Determine the (x, y) coordinate at the center of the cell enclosing the given text.  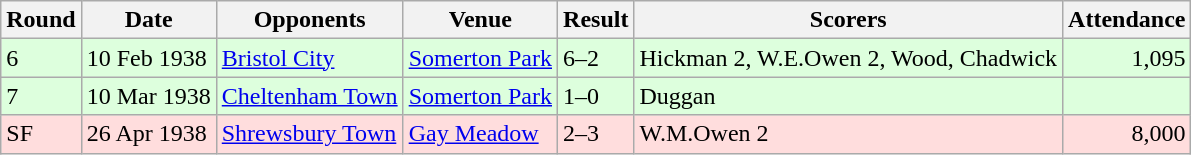
6 (41, 58)
Round (41, 20)
Bristol City (310, 58)
Gay Meadow (480, 134)
Venue (480, 20)
6–2 (596, 58)
26 Apr 1938 (148, 134)
10 Feb 1938 (148, 58)
Shrewsbury Town (310, 134)
Cheltenham Town (310, 96)
2–3 (596, 134)
W.M.Owen 2 (848, 134)
Hickman 2, W.E.Owen 2, Wood, Chadwick (848, 58)
Result (596, 20)
8,000 (1127, 134)
SF (41, 134)
1–0 (596, 96)
1,095 (1127, 58)
Duggan (848, 96)
7 (41, 96)
Date (148, 20)
Attendance (1127, 20)
Opponents (310, 20)
10 Mar 1938 (148, 96)
Scorers (848, 20)
